Output the (x, y) coordinate of the center of the cell containing the given text.  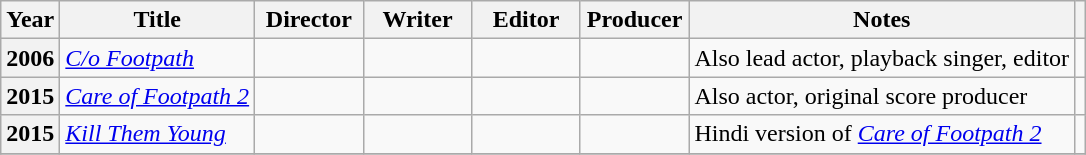
C/o Footpath (158, 58)
2006 (30, 58)
Hindi version of Care of Footpath 2 (882, 134)
Producer (634, 20)
Editor (526, 20)
Kill Them Young (158, 134)
Also lead actor, playback singer, editor (882, 58)
Care of Footpath 2 (158, 96)
Director (310, 20)
Notes (882, 20)
Title (158, 20)
Also actor, original score producer (882, 96)
Year (30, 20)
Writer (418, 20)
